Capture the cell that displays the provided text and extract its [x, y] central coordinate. 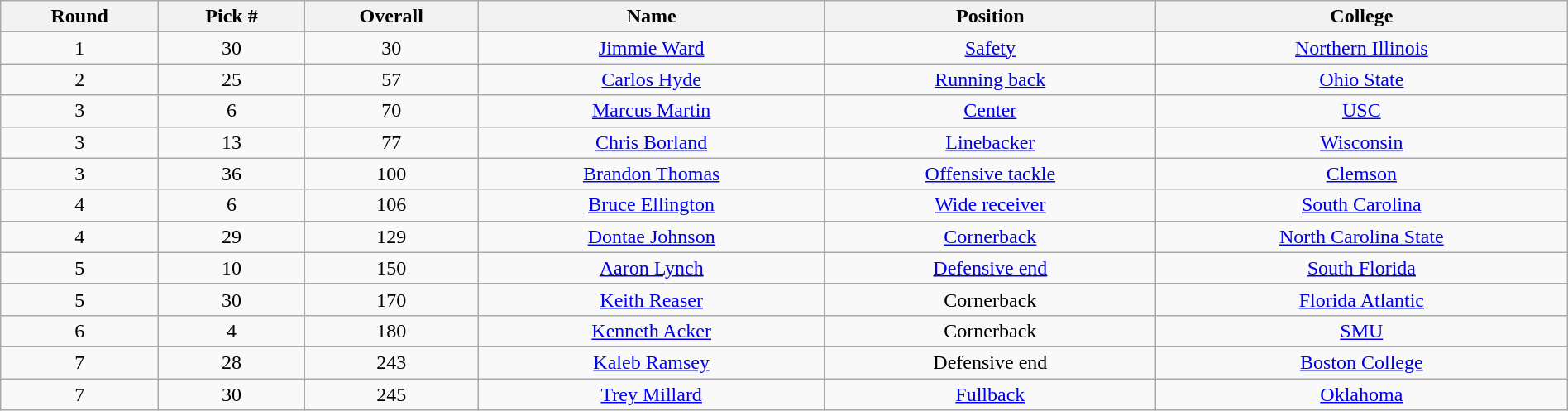
North Carolina State [1361, 237]
Pick # [232, 17]
USC [1361, 111]
Brandon Thomas [652, 174]
Position [990, 17]
Offensive tackle [990, 174]
2 [79, 79]
170 [391, 299]
Safety [990, 48]
College [1361, 17]
Oklahoma [1361, 394]
Florida Atlantic [1361, 299]
36 [232, 174]
Marcus Martin [652, 111]
Bruce Ellington [652, 205]
150 [391, 268]
1 [79, 48]
106 [391, 205]
Linebacker [990, 142]
Chris Borland [652, 142]
29 [232, 237]
10 [232, 268]
Northern Illinois [1361, 48]
Carlos Hyde [652, 79]
100 [391, 174]
180 [391, 331]
Jimmie Ward [652, 48]
Dontae Johnson [652, 237]
57 [391, 79]
Name [652, 17]
Wide receiver [990, 205]
Ohio State [1361, 79]
129 [391, 237]
Wisconsin [1361, 142]
Trey Millard [652, 394]
Boston College [1361, 362]
77 [391, 142]
Kaleb Ramsey [652, 362]
25 [232, 79]
28 [232, 362]
13 [232, 142]
Clemson [1361, 174]
Aaron Lynch [652, 268]
Fullback [990, 394]
70 [391, 111]
SMU [1361, 331]
South Florida [1361, 268]
Round [79, 17]
Overall [391, 17]
243 [391, 362]
Keith Reaser [652, 299]
Running back [990, 79]
245 [391, 394]
Center [990, 111]
South Carolina [1361, 205]
Kenneth Acker [652, 331]
